Scan for the cell matching the given text and deliver its [x, y] coordinate at center. 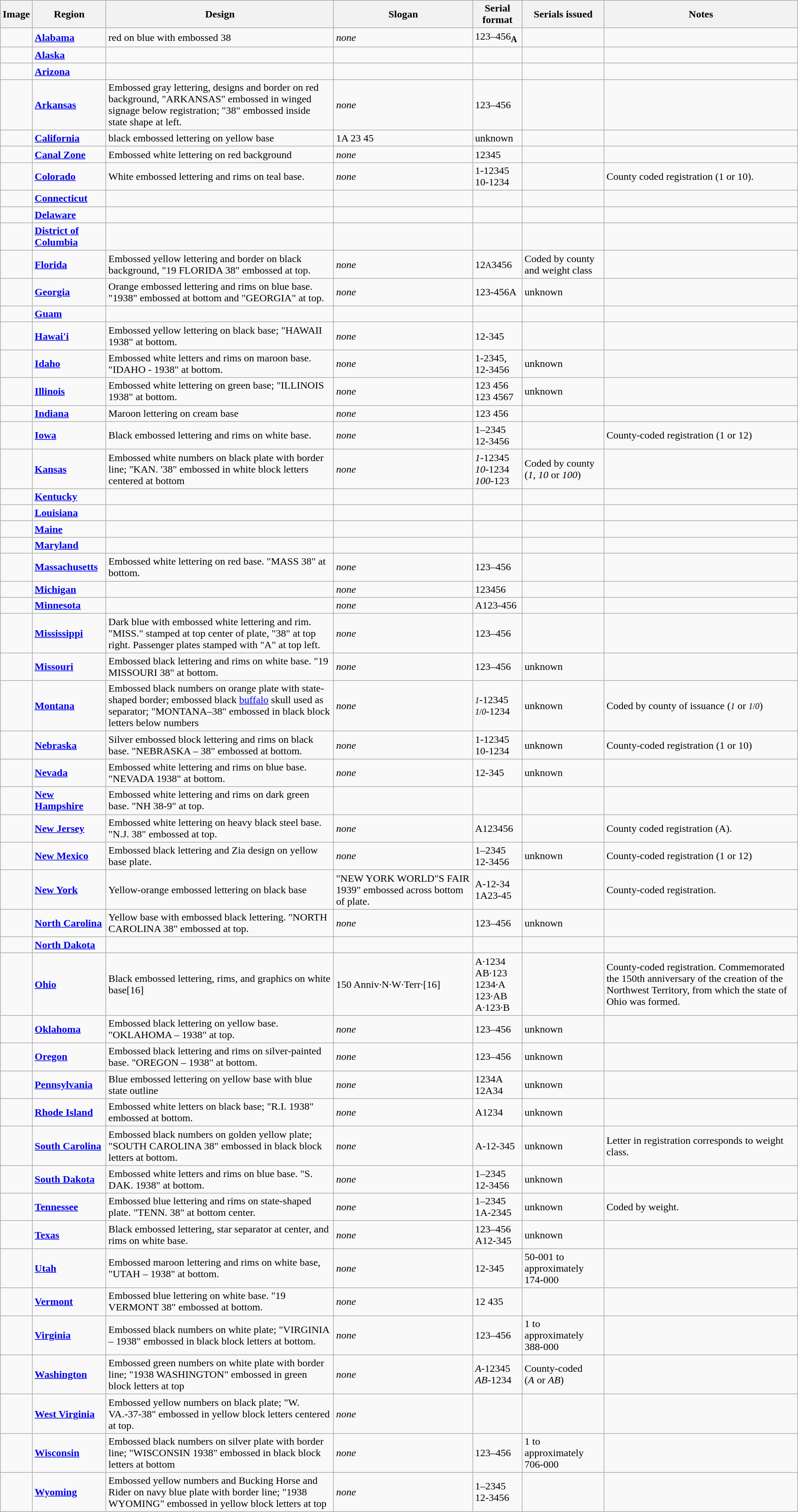
123–456A [497, 38]
Nebraska [69, 745]
Virginia [69, 1335]
Embossed black numbers on golden yellow plate; "SOUTH CAROLINA 38" embossed in black block letters at bottom. [220, 1146]
Mississippi [69, 633]
New York [69, 889]
White embossed lettering and rims on teal base. [220, 176]
Embossed blue lettering on white base. "19 VERMONT 38" embossed at bottom. [220, 1301]
Oklahoma [69, 1029]
Embossed green numbers on white plate with border line; "1938 WASHINGTON" embossed in green block letters at top [220, 1374]
123-456A [497, 292]
Embossed yellow numbers on black plate; "W. VA.-37-38" embossed in yellow block letters centered at top. [220, 1414]
Connecticut [69, 199]
Kentucky [69, 496]
Indiana [69, 413]
Embossed black lettering on yellow base. "OKLAHOMA – 1938" at top. [220, 1029]
Embossed white letters and rims on blue base. "S. DAK. 1938" at bottom. [220, 1180]
1 to approximately 388-000 [563, 1335]
District of Columbia [69, 237]
Alabama [69, 38]
Ohio [69, 984]
County-coded registration. [701, 889]
County coded registration (A). [701, 828]
1234A 12A34 [497, 1085]
1-2345, 12-3456 [497, 364]
New Hampshire [69, 800]
Orange embossed lettering and rims on blue base. "1938" embossed at bottom and "GEORGIA" at top. [220, 292]
Hawai'i [69, 336]
123 456 [497, 413]
Embossed black lettering and rims on silver-painted base. "OREGON – 1938" at bottom. [220, 1057]
Illinois [69, 391]
A-12-345 [497, 1146]
A-12-341A23-45 [497, 889]
Arizona [69, 71]
South Carolina [69, 1146]
Wyoming [69, 1492]
Coded by county and weight class [563, 264]
A123456 [497, 828]
1–23451A-2345 [497, 1207]
Embossed yellow lettering and border on black background, "19 FLORIDA 38" embossed at top. [220, 264]
123–456A12-345 [497, 1235]
Serials issued [563, 14]
1A 23 45 [403, 138]
Black embossed lettering, rims, and graphics on white base[16] [220, 984]
12A3456 [497, 264]
Embossed white lettering on green base; "ILLINOIS 1938" at bottom. [220, 391]
Missouri [69, 667]
12345 [497, 154]
Massachusetts [69, 568]
1 to approximately 706-000 [563, 1453]
Coded by weight. [701, 1207]
Nevada [69, 773]
1-1234510-1234100-123 [497, 469]
Pennsylvania [69, 1085]
12 435 [497, 1301]
Embossed white lettering on red background [220, 154]
Region [69, 14]
50-001 to approximately 174-000 [563, 1268]
South Dakota [69, 1180]
Embossed black lettering and rims on white base. "19 MISSOURI 38" at bottom. [220, 667]
North Carolina [69, 923]
Idaho [69, 364]
North Dakota [69, 945]
Montana [69, 706]
New Mexico [69, 856]
Letter in registration corresponds to weight class. [701, 1146]
123456 [497, 589]
Guam [69, 314]
Embossed white lettering on red base. "MASS 38" at bottom. [220, 568]
Embossed white letters on black base; "R.I. 1938" embossed at bottom. [220, 1112]
Vermont [69, 1301]
A123-456 [497, 606]
County-coded registration (1 or 10) [701, 745]
Utah [69, 1268]
Coded by county of issuance (1 or 1/0) [701, 706]
Colorado [69, 176]
Embossed black numbers on white plate; "VIRGINIA – 1938" embossed in black block letters at bottom. [220, 1335]
Slogan [403, 14]
Embossed blue lettering and rims on state-shaped plate. "TENN. 38" at bottom center. [220, 1207]
Delaware [69, 215]
A·1234AB·1231234·A123·ABA·123·B [497, 984]
Coded by county (1, 10 or 100) [563, 469]
Notes [701, 14]
Iowa [69, 436]
Embossed black numbers on silver plate with border line; "WISCONSIN 1938" embossed in black block letters at bottom [220, 1453]
123 456123 4567 [497, 391]
Yellow-orange embossed lettering on black base [220, 889]
County coded registration (1 or 10). [701, 176]
Wisconsin [69, 1453]
Embossed white lettering and rims on blue base. "NEVADA 1938" at bottom. [220, 773]
New Jersey [69, 828]
West Virginia [69, 1414]
Black embossed lettering, star separator at center, and rims on white base. [220, 1235]
Yellow base with embossed black lettering. "NORTH CAROLINA 38" embossed at top. [220, 923]
Embossed white numbers on black plate with border line; "KAN. '38" embossed in white block letters centered at bottom [220, 469]
Louisiana [69, 513]
California [69, 138]
red on blue with embossed 38 [220, 38]
Embossed white lettering and rims on dark green base. "NH 38-9" at top. [220, 800]
Embossed yellow lettering on black base; "HAWAII 1938" at bottom. [220, 336]
Image [16, 14]
Embossed black lettering and Zia design on yellow base plate. [220, 856]
Canal Zone [69, 154]
Tennessee [69, 1207]
Texas [69, 1235]
Embossed maroon lettering and rims on white base, "UTAH – 1938" at bottom. [220, 1268]
Black embossed lettering and rims on white base. [220, 436]
Embossed white letters and rims on maroon base. "IDAHO - 1938" at bottom. [220, 364]
Design [220, 14]
Oregon [69, 1057]
Embossed yellow numbers and Bucking Horse and Rider on navy blue plate with border line; "1938 WYOMING" embossed in yellow block letters at top [220, 1492]
Alaska [69, 55]
Silver embossed block lettering and rims on black base. "NEBRASKA – 38" embossed at bottom. [220, 745]
Embossed white lettering on heavy black steel base. "N.J. 38" embossed at top. [220, 828]
Florida [69, 264]
Serial format [497, 14]
1-123451/0-1234 [497, 706]
"NEW YORK WORLD"S FAIR 1939" embossed across bottom of plate. [403, 889]
Kansas [69, 469]
A1234 [497, 1112]
County-coded(A or AB) [563, 1374]
black embossed lettering on yellow base [220, 138]
A-12345AB-1234 [497, 1374]
Blue embossed lettering on yellow base with blue state outline [220, 1085]
Georgia [69, 292]
150 Anniv·N·W·Terr·[16] [403, 984]
Minnesota [69, 606]
Maroon lettering on cream base [220, 413]
County-coded registration. Commemorated the 150th anniversary of the creation of the Northwest Territory, from which the state of Ohio was formed. [701, 984]
Rhode Island [69, 1112]
Maine [69, 529]
Arkansas [69, 105]
Maryland [69, 545]
Washington [69, 1374]
Michigan [69, 589]
